Return [X, Y] of the center of cell containing provided text 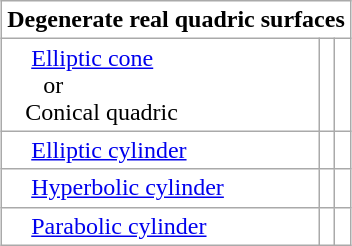
Hyperbolic cylinder [161, 188]
Elliptic cone or Conical quadric [161, 85]
Parabolic cylinder [161, 226]
Degenerate real quadric surfaces [176, 20]
Elliptic cylinder [161, 150]
